Determine the (x, y) coordinate at the center of the cell enclosing the given text.  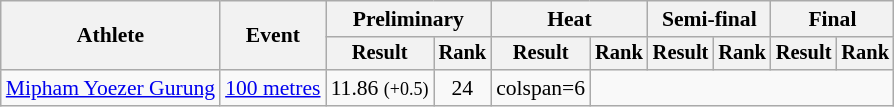
Athlete (110, 36)
Semi-final (710, 19)
Heat (570, 19)
24 (463, 88)
11.86 (+0.5) (380, 88)
100 metres (272, 88)
Event (272, 36)
Mipham Yoezer Gurung (110, 88)
Final (832, 19)
Preliminary (409, 19)
colspan=6 (540, 88)
